Capture the cell that displays the provided text and extract its [x, y] central coordinate. 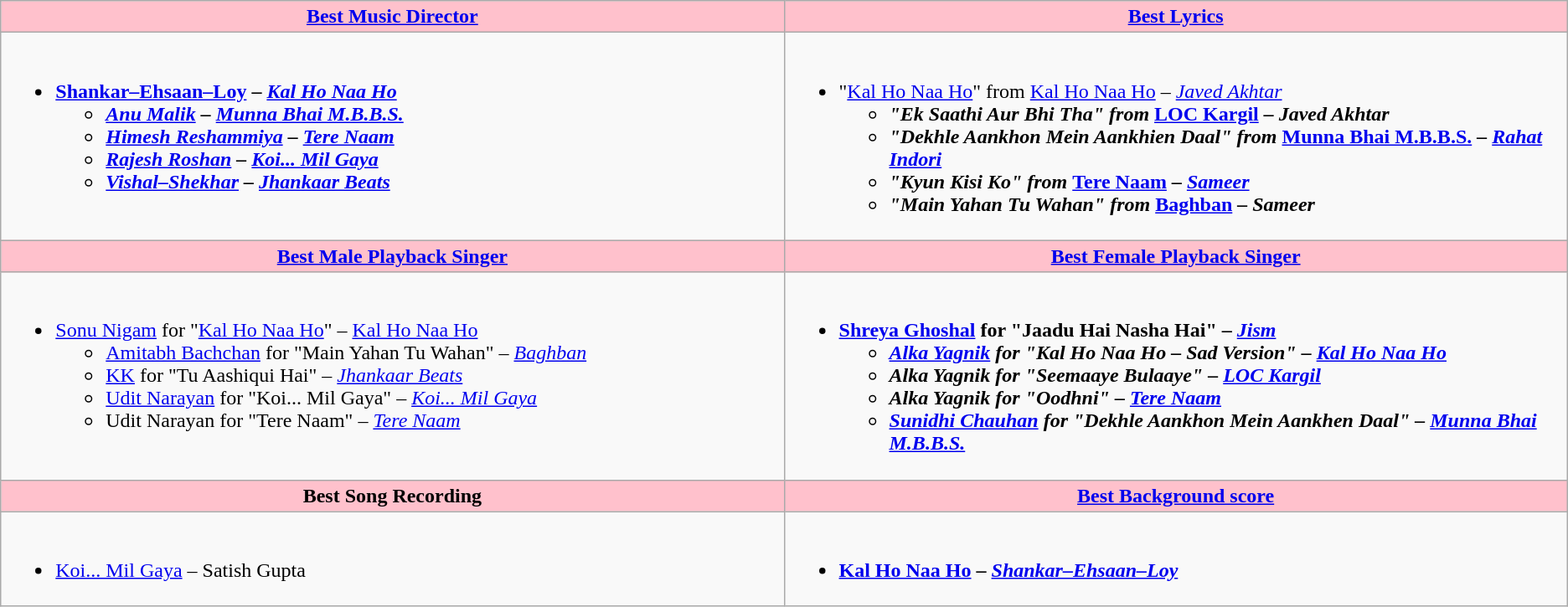
Best Song Recording [392, 496]
Kal Ho Naa Ho – Shankar–Ehsaan–Loy [1176, 559]
Best Background score [1176, 496]
Koi... Mil Gaya – Satish Gupta [392, 559]
Best Male Playback Singer [392, 256]
Best Female Playback Singer [1176, 256]
Best Lyrics [1176, 17]
Best Music Director [392, 17]
